For the text-containing cell, return its midpoint in [X, Y] coordinate format. 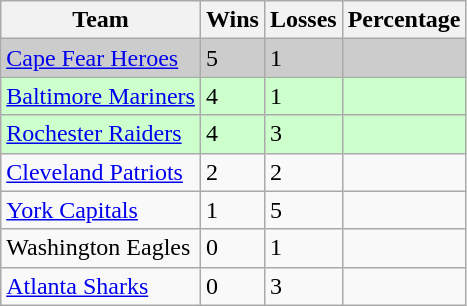
Losses [303, 20]
York Capitals [101, 210]
Atlanta Sharks [101, 286]
Cape Fear Heroes [101, 58]
Wins [232, 20]
Team [101, 20]
Cleveland Patriots [101, 172]
Percentage [404, 20]
Baltimore Mariners [101, 96]
Washington Eagles [101, 248]
Rochester Raiders [101, 134]
